Extract the [x, y] coordinate from the center of the cell holding the provided text.  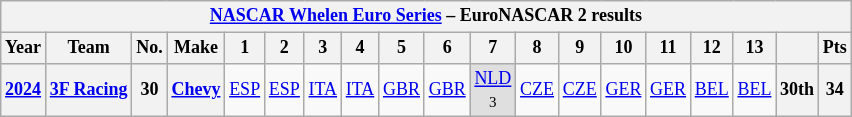
11 [668, 48]
3 [322, 48]
30th [798, 90]
6 [447, 48]
2024 [24, 90]
NASCAR Whelen Euro Series – EuroNASCAR 2 results [426, 16]
2 [284, 48]
Chevy [196, 90]
8 [538, 48]
9 [580, 48]
10 [624, 48]
30 [150, 90]
3F Racing [88, 90]
5 [402, 48]
Pts [834, 48]
12 [712, 48]
Year [24, 48]
34 [834, 90]
7 [493, 48]
Make [196, 48]
No. [150, 48]
NLD 3 [493, 90]
Team [88, 48]
4 [360, 48]
1 [245, 48]
13 [754, 48]
